Extract the (X, Y) coordinate from the center of the cell holding the provided text.  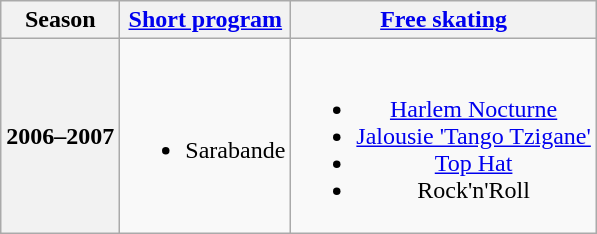
Sarabande (206, 136)
Short program (206, 20)
Free skating (444, 20)
2006–2007 (60, 136)
Season (60, 20)
Harlem Nocturne Jalousie 'Tango Tzigane' Top Hat Rock'n'Roll (444, 136)
